Provide the [X, Y] coordinate of the cell's center where the given text is located.  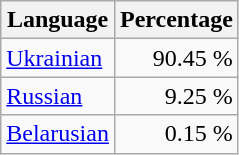
9.25 % [176, 96]
90.45 % [176, 58]
Belarusian [58, 134]
Ukrainian [58, 58]
Percentage [176, 20]
Russian [58, 96]
0.15 % [176, 134]
Language [58, 20]
